For the text-containing cell, return its midpoint in (x, y) coordinate format. 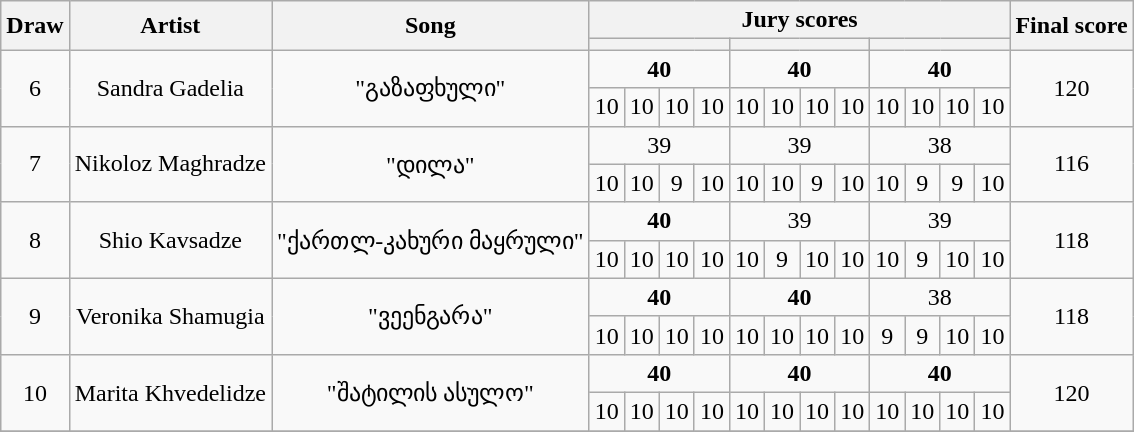
Shio Kavsadze (170, 240)
Veronika Shamugia (170, 316)
7 (35, 164)
"დილა" (431, 164)
116 (1072, 164)
Marita Khvedelidze (170, 392)
Sandra Gadelia (170, 88)
Nikoloz Maghradze (170, 164)
8 (35, 240)
"შატილის ასულო" (431, 392)
Song (431, 26)
6 (35, 88)
"გაზაფხული" (431, 88)
Artist (170, 26)
Draw (35, 26)
"ქართლ-კახური მაყრული" (431, 240)
"ვეენგარა" (431, 316)
Jury scores (800, 20)
Final score (1072, 26)
